Return (X, Y) of the center of cell containing provided text 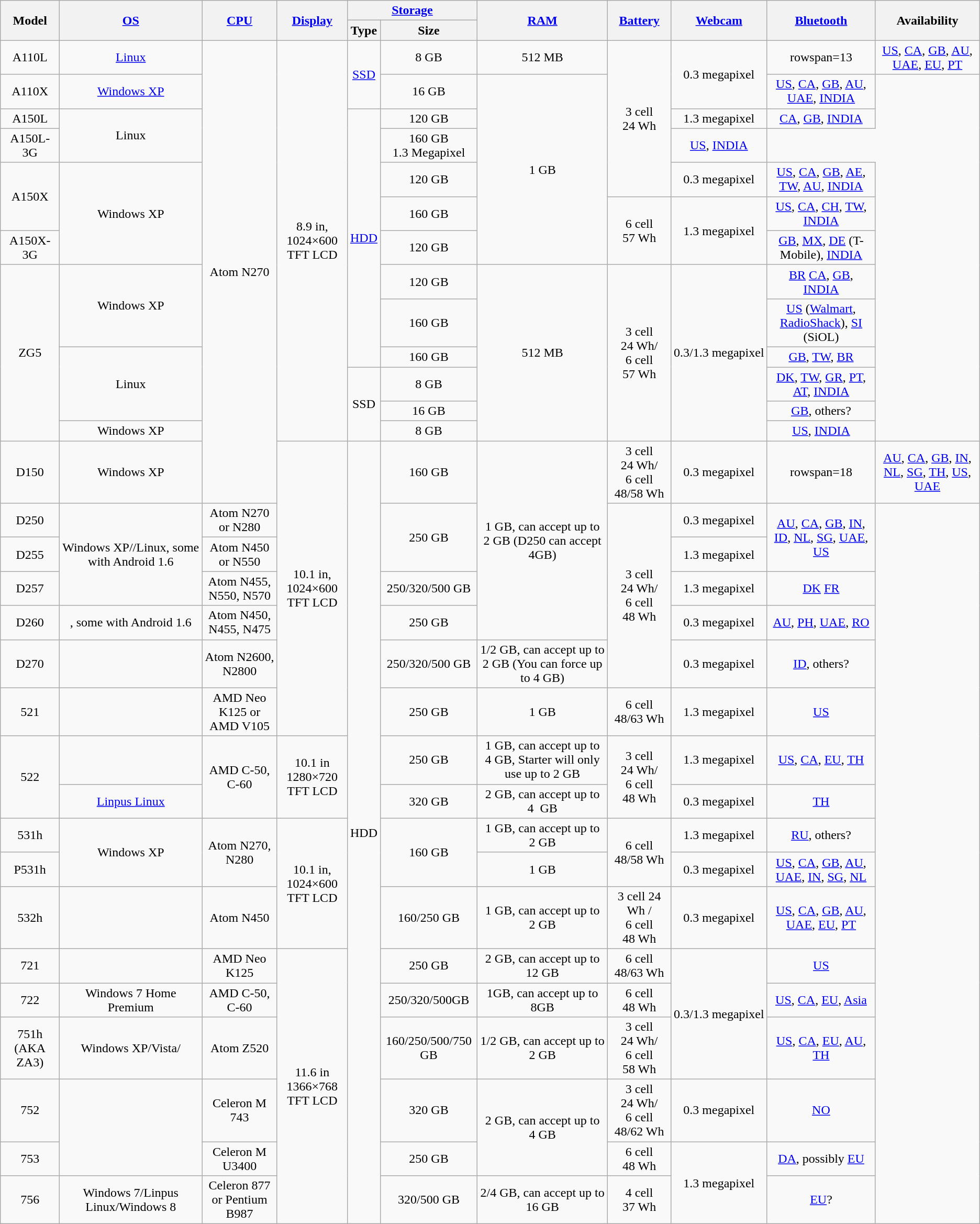
2/4 GB, can accept up to 16 GB (542, 1200)
US, CA, GB, AU, UAE, IN, SG, NL (821, 869)
160/250/500/750 GB (429, 1049)
Atom N455, N550, N570 (240, 589)
DK, TW, GR, PT, AT, INDIA (821, 383)
D270 (30, 664)
160/250 GB (429, 918)
US, CA, GB, AU, UAE, INDIA (821, 91)
3 cell 24 Wh/ 6 cell 48/62 Wh (640, 1110)
1/2 GB, can accept up to 2 GB (You can force up to 4 GB) (542, 664)
D255 (30, 554)
1 GB, can accept up to 4 GB, Starter will only use up to 2 GB (542, 760)
A150X (30, 196)
Bluetooth (821, 20)
Celeron M U3400 (240, 1159)
522 (30, 777)
751h (AKA ZA3) (30, 1049)
752 (30, 1110)
BR CA, GB, INDIA (821, 282)
AU, PH, UAE, RO (821, 622)
CPU (240, 20)
Atom N2600, N2800 (240, 664)
722 (30, 999)
A110L (30, 58)
Windows XP/Vista/ (131, 1049)
Webcam (719, 20)
A150X-3G (30, 247)
Atom Z520 (240, 1049)
6 cell 57 Wh (640, 230)
6 cell 48/58 Wh (640, 852)
D150 (30, 472)
P531h (30, 869)
D257 (30, 589)
US (Walmart, RadioShack), SI (SiOL) (821, 323)
3 cell 24 Wh/ 6 cell 48/58 Wh (640, 472)
6 cell48 Wh (640, 999)
Linpus Linux (131, 801)
Atom N270 or N280 (240, 521)
Atom N270, N280 (240, 852)
Model (30, 20)
1/2 GB, can accept up to 2 GB (542, 1049)
3 cell 24 Wh / 6 cell 48 Wh (640, 918)
160 GB1.3 Megapixel (429, 146)
2 GB, can accept up to 12 GB (542, 966)
AMD Neo K125 or AMD V105 (240, 712)
OS (131, 20)
ZG5 (30, 352)
10.1 in1280×720 TFT LCD (312, 777)
DA, possibly EU (821, 1159)
Storage (412, 10)
Display (312, 20)
RAM (542, 20)
Celeron 877 or Pentium B987 (240, 1200)
Battery (640, 20)
GB, MX, DE (T-Mobile), INDIA (821, 247)
532h (30, 918)
320/500 GB (429, 1200)
DK FR (821, 589)
EU? (821, 1200)
TH (821, 801)
521 (30, 712)
D250 (30, 521)
A110X (30, 91)
US, CA, CH, TW, INDIA (821, 214)
US, CA, EU, TH (821, 760)
D260 (30, 622)
US, CA, GB, AE, TW, AU, INDIA (821, 179)
Celeron M 743 (240, 1110)
3 cell 24 Wh (640, 118)
3 cell 24 Wh/ 6 cell 57 Wh (640, 352)
Windows 7 Home Premium (131, 999)
AMD Neo K125 (240, 966)
Atom N270 (240, 272)
8.9 in,1024×600 TFT LCD (312, 241)
531h (30, 835)
CA, GB, INDIA (821, 118)
rowspan=18 (821, 472)
ID, others? (821, 664)
Atom N450, N455, N475 (240, 622)
Windows 7/Linpus Linux/Windows 8 (131, 1200)
A150L-3G (30, 146)
rowspan=13 (821, 58)
US, CA, EU, AU, TH (821, 1049)
11.6 in1366×768 TFT LCD (312, 1086)
US, CA, EU, Asia (821, 999)
GB, TW, BR (821, 357)
AU, CA, GB, IN, ID, NL, SG, UAE, US (821, 537)
Size (429, 30)
AU, CA, GB, IN, NL, SG, TH, US, UAE (928, 472)
Atom N450 (240, 918)
A150L (30, 118)
Type (363, 30)
6 cell 48 Wh (640, 1159)
, some with Android 1.6 (131, 622)
250/320/500GB (429, 999)
NO (821, 1110)
4 cell 37 Wh (640, 1200)
Atom N450 or N550 (240, 554)
721 (30, 966)
753 (30, 1159)
3 cell 24 Wh/ 6 cell 58 Wh (640, 1049)
Windows XP//Linux, some with Android 1.6 (131, 554)
GB, others? (821, 411)
756 (30, 1200)
RU, others? (821, 835)
Availability (928, 20)
1GB, can accept up to 8GB (542, 999)
1 GB, can accept up to 2 GB (D250 can accept 4GB) (542, 541)
